Provide the (X, Y) coordinate of the cell's center where the given text is located.  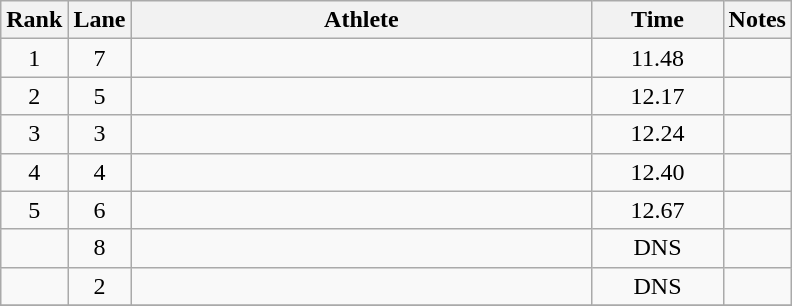
Notes (757, 20)
8 (100, 248)
12.24 (658, 134)
7 (100, 58)
1 (34, 58)
6 (100, 210)
12.40 (658, 172)
12.17 (658, 96)
Rank (34, 20)
12.67 (658, 210)
Athlete (362, 20)
11.48 (658, 58)
Lane (100, 20)
Time (658, 20)
